Return [x, y] of the center of cell containing provided text 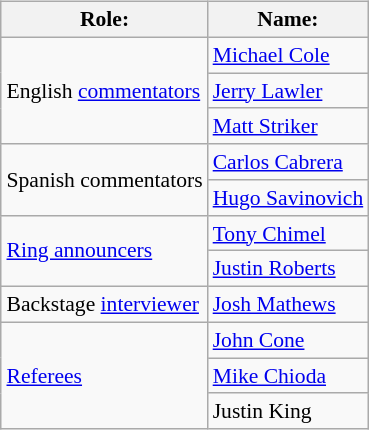
Carlos Cabrera [288, 162]
English commentators [104, 90]
Spanish commentators [104, 180]
Referees [104, 376]
Matt Striker [288, 126]
Jerry Lawler [288, 91]
Backstage interviewer [104, 305]
Michael Cole [288, 55]
John Cone [288, 340]
Justin King [288, 411]
Josh Mathews [288, 305]
Ring announcers [104, 250]
Justin Roberts [288, 269]
Role: [104, 20]
Hugo Savinovich [288, 198]
Mike Chioda [288, 376]
Tony Chimel [288, 233]
Name: [288, 20]
